Identify which cell holds the provided text, then report its (X, Y) central coordinate. 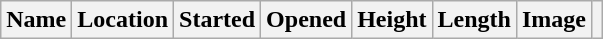
Height (392, 20)
Image (554, 20)
Opened (306, 20)
Location (123, 20)
Name (36, 20)
Length (474, 20)
Started (218, 20)
